Return (x, y) of the center of cell containing provided text 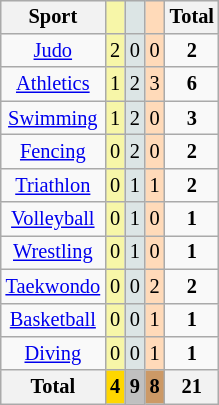
Wrestling (54, 253)
9 (135, 387)
Judo (54, 51)
Volleyball (54, 219)
Taekwondo (54, 286)
Triathlon (54, 185)
Sport (54, 17)
Athletics (54, 84)
8 (155, 387)
Diving (54, 354)
Swimming (54, 118)
6 (192, 84)
4 (115, 387)
Fencing (54, 152)
21 (192, 387)
Basketball (54, 320)
